Output the [X, Y] coordinate of the center of the cell containing the given text.  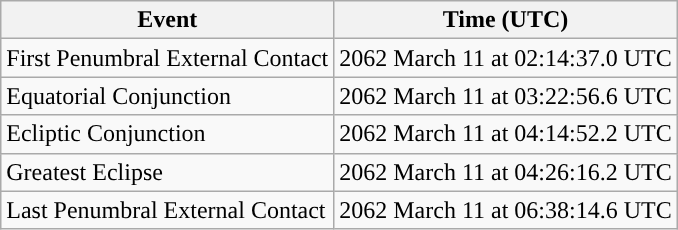
First Penumbral External Contact [168, 58]
2062 March 11 at 04:14:52.2 UTC [506, 134]
2062 March 11 at 06:38:14.6 UTC [506, 210]
Greatest Eclipse [168, 172]
Time (UTC) [506, 20]
2062 March 11 at 02:14:37.0 UTC [506, 58]
Last Penumbral External Contact [168, 210]
2062 March 11 at 04:26:16.2 UTC [506, 172]
Event [168, 20]
Equatorial Conjunction [168, 96]
2062 March 11 at 03:22:56.6 UTC [506, 96]
Ecliptic Conjunction [168, 134]
